Pinpoint the cell where the given text exists, returning its [x, y] midpoint coordinate. 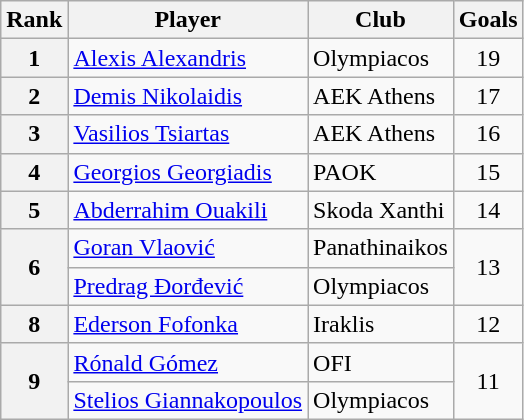
Rónald Gómez [188, 362]
Iraklis [381, 324]
4 [34, 172]
15 [488, 172]
12 [488, 324]
Skoda Xanthi [381, 210]
16 [488, 134]
Vasilios Tsiartas [188, 134]
Rank [34, 20]
Panathinaikos [381, 248]
Georgios Georgiadis [188, 172]
3 [34, 134]
Player [188, 20]
19 [488, 58]
1 [34, 58]
11 [488, 381]
Predrag Đorđević [188, 286]
Demis Nikolaidis [188, 96]
OFI [381, 362]
Abderrahim Ouakili [188, 210]
Alexis Alexandris [188, 58]
Stelios Giannakopoulos [188, 400]
5 [34, 210]
Club [381, 20]
8 [34, 324]
14 [488, 210]
Ederson Fofonka [188, 324]
13 [488, 267]
17 [488, 96]
2 [34, 96]
PAOK [381, 172]
Goran Vlaović [188, 248]
9 [34, 381]
Goals [488, 20]
6 [34, 267]
